Return [x, y] of the center of cell containing provided text 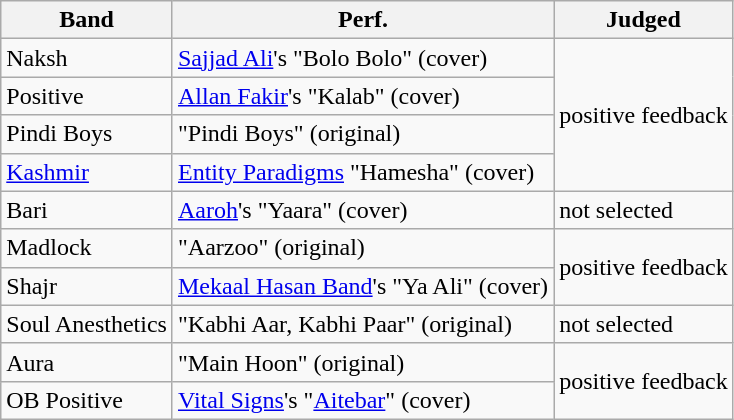
Entity Paradigms "Hamesha" (cover) [362, 172]
Kashmir [87, 172]
Perf. [362, 20]
Madlock [87, 248]
Allan Fakir's "Kalab" (cover) [362, 96]
Vital Signs's "Aitebar" (cover) [362, 400]
Aura [87, 362]
Aaroh's "Yaara" (cover) [362, 210]
Shajr [87, 286]
Positive [87, 96]
Mekaal Hasan Band's "Ya Ali" (cover) [362, 286]
"Aarzoo" (original) [362, 248]
Band [87, 20]
OB Positive [87, 400]
Sajjad Ali's "Bolo Bolo" (cover) [362, 58]
Bari [87, 210]
Pindi Boys [87, 134]
Naksh [87, 58]
"Pindi Boys" (original) [362, 134]
"Kabhi Aar, Kabhi Paar" (original) [362, 324]
Soul Anesthetics [87, 324]
Judged [644, 20]
"Main Hoon" (original) [362, 362]
